Determine the (X, Y) coordinate at the center of the cell enclosing the given text.  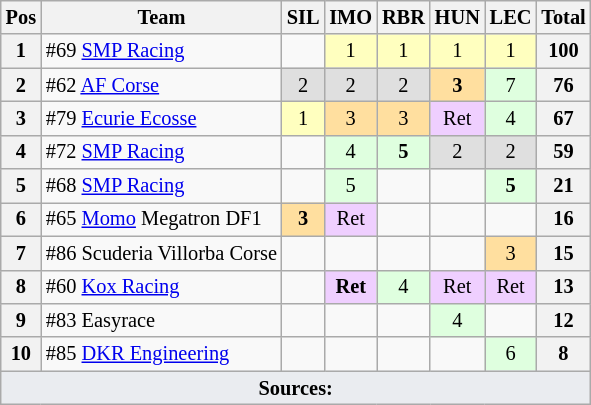
#62 AF Corse (162, 85)
12 (563, 320)
#79 Ecurie Ecosse (162, 118)
#65 Momo Megatron DF1 (162, 219)
100 (563, 51)
13 (563, 287)
Pos (21, 17)
#83 Easyrace (162, 320)
SIL (304, 17)
Sources: (296, 388)
9 (21, 320)
RBR (404, 17)
#60 Kox Racing (162, 287)
#85 DKR Engineering (162, 354)
76 (563, 85)
59 (563, 152)
HUN (458, 17)
#86 Scuderia Villorba Corse (162, 253)
16 (563, 219)
67 (563, 118)
IMO (350, 17)
10 (21, 354)
#69 SMP Racing (162, 51)
21 (563, 186)
Team (162, 17)
15 (563, 253)
#68 SMP Racing (162, 186)
#72 SMP Racing (162, 152)
Total (563, 17)
LEC (511, 17)
